Capture the cell that displays the provided text and extract its [x, y] central coordinate. 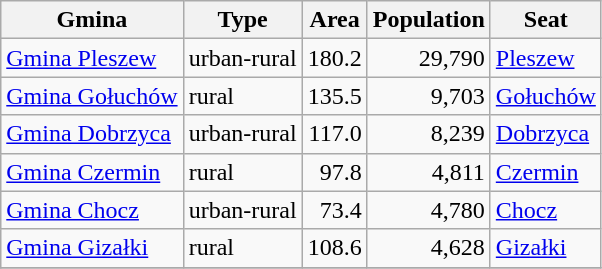
Gizałki [546, 248]
117.0 [334, 134]
29,790 [428, 58]
Gmina Gizałki [92, 248]
180.2 [334, 58]
Czermin [546, 172]
8,239 [428, 134]
73.4 [334, 210]
Pleszew [546, 58]
4,628 [428, 248]
9,703 [428, 96]
Seat [546, 20]
Dobrzyca [546, 134]
Area [334, 20]
Population [428, 20]
Gmina Dobrzyca [92, 134]
Gmina Chocz [92, 210]
135.5 [334, 96]
4,811 [428, 172]
4,780 [428, 210]
Gmina [92, 20]
108.6 [334, 248]
Chocz [546, 210]
Gmina Czermin [92, 172]
Type [242, 20]
Gmina Pleszew [92, 58]
Gołuchów [546, 96]
Gmina Gołuchów [92, 96]
97.8 [334, 172]
